Detect which cell encompasses the target text, then output its [X, Y] center coordinate. 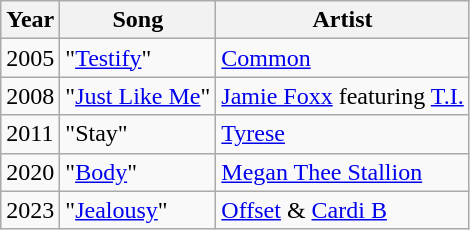
"Jealousy" [138, 210]
"Body" [138, 172]
"Testify" [138, 58]
2005 [30, 58]
Common [342, 58]
2020 [30, 172]
Offset & Cardi B [342, 210]
Tyrese [342, 134]
2011 [30, 134]
Jamie Foxx featuring T.I. [342, 96]
2008 [30, 96]
Song [138, 20]
Megan Thee Stallion [342, 172]
Artist [342, 20]
"Just Like Me" [138, 96]
"Stay" [138, 134]
2023 [30, 210]
Year [30, 20]
